Locate the cell with the specified text and output its [X, Y] center coordinate. 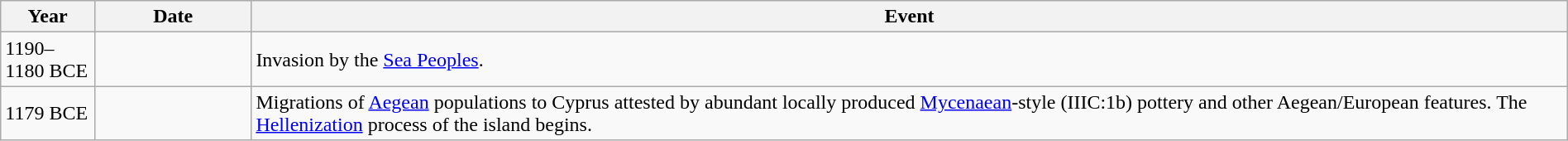
Invasion by the Sea Peoples. [910, 60]
Year [48, 17]
1190–1180 BCE [48, 60]
Event [910, 17]
1179 BCE [48, 113]
Date [172, 17]
